Return the [X, Y] coordinate for the center point of the cell that contains the specified text.  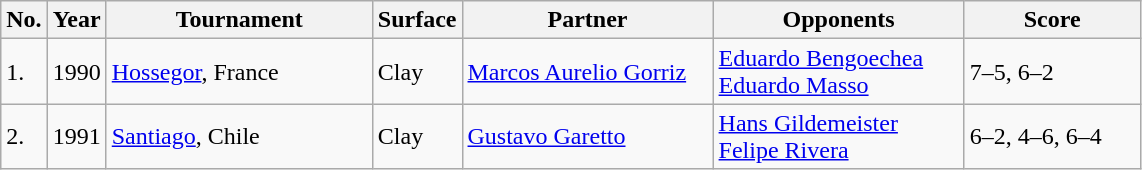
1991 [76, 136]
2. [24, 136]
6–2, 4–6, 6–4 [1052, 136]
Year [76, 20]
Opponents [838, 20]
Santiago, Chile [239, 136]
1990 [76, 72]
Marcos Aurelio Gorriz [588, 72]
No. [24, 20]
Surface [417, 20]
1. [24, 72]
Tournament [239, 20]
Gustavo Garetto [588, 136]
Hossegor, France [239, 72]
Hans Gildemeister Felipe Rivera [838, 136]
Eduardo Bengoechea Eduardo Masso [838, 72]
7–5, 6–2 [1052, 72]
Partner [588, 20]
Score [1052, 20]
